From the cell containing the given text, extract its center point as [x, y] coordinate. 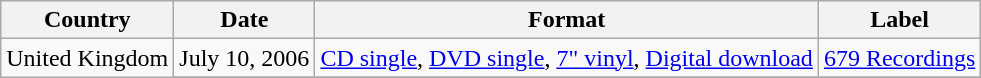
Country [88, 20]
CD single, DVD single, 7" vinyl, Digital download [567, 58]
679 Recordings [899, 58]
Format [567, 20]
United Kingdom [88, 58]
Label [899, 20]
Date [244, 20]
July 10, 2006 [244, 58]
